Output the (X, Y) coordinate of the center of the cell containing the given text.  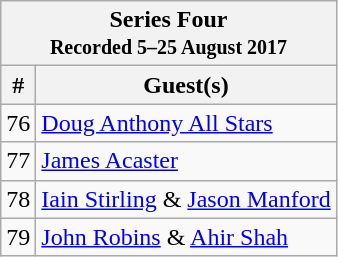
76 (18, 123)
Series FourRecorded 5–25 August 2017 (168, 34)
77 (18, 161)
Guest(s) (186, 85)
79 (18, 237)
James Acaster (186, 161)
John Robins & Ahir Shah (186, 237)
Doug Anthony All Stars (186, 123)
Iain Stirling & Jason Manford (186, 199)
78 (18, 199)
# (18, 85)
